Locate the cell with the specified text and output its (X, Y) center coordinate. 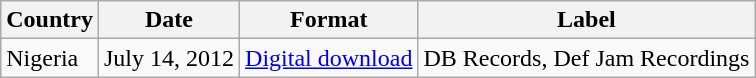
Digital download (329, 58)
Format (329, 20)
Nigeria (50, 58)
Date (168, 20)
July 14, 2012 (168, 58)
DB Records, Def Jam Recordings (586, 58)
Label (586, 20)
Country (50, 20)
